Extract the [X, Y] coordinate from the center of the cell holding the provided text.  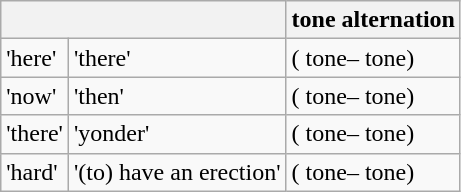
'then' [177, 96]
'yonder' [177, 134]
tone alternation [373, 20]
'(to) have an erection' [177, 172]
'hard' [35, 172]
'now' [35, 96]
'here' [35, 58]
